Scan for the cell matching the given text and deliver its (x, y) coordinate at center. 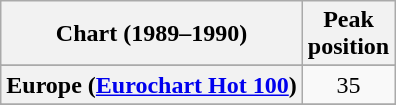
Peakposition (348, 34)
Chart (1989–1990) (152, 34)
Europe (Eurochart Hot 100) (152, 85)
35 (348, 85)
